Output the (x, y) coordinate of the center of the cell containing the given text.  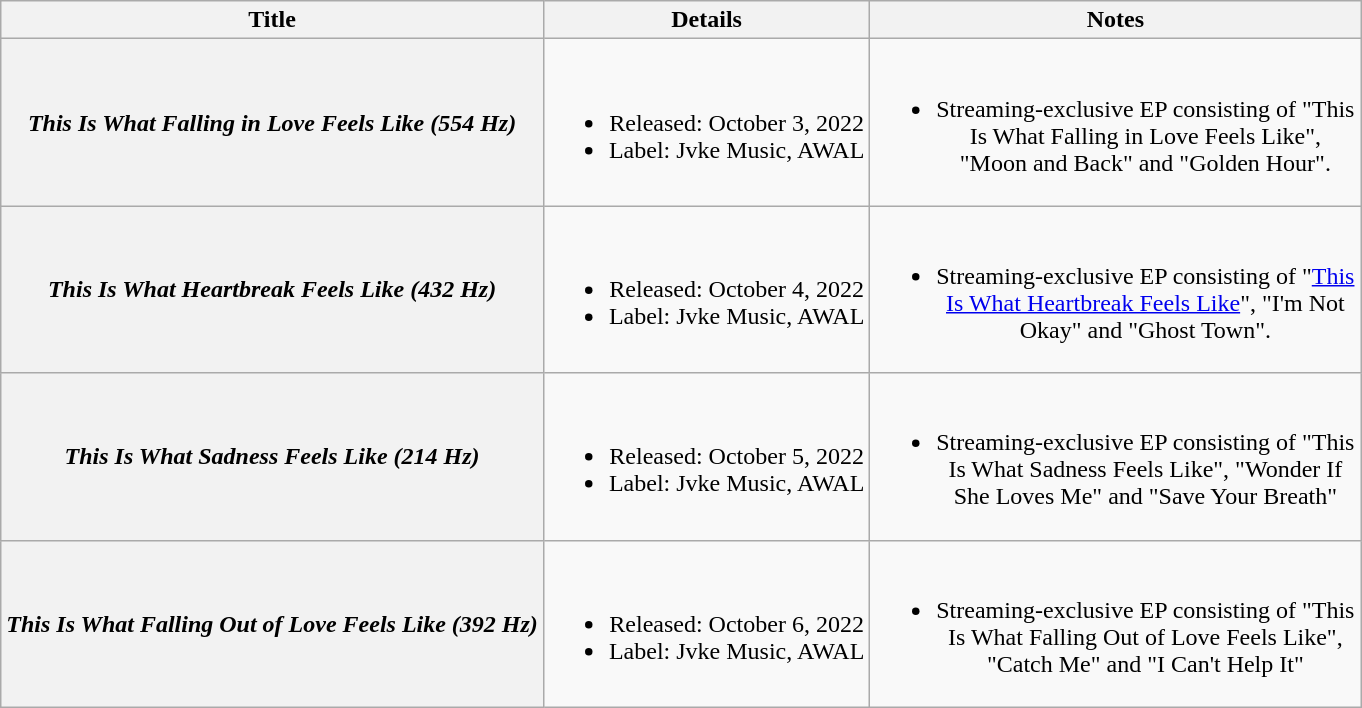
This Is What Falling Out of Love Feels Like (392 Hz) (272, 624)
Released: October 4, 2022Label: Jvke Music, AWAL (706, 290)
Streaming-exclusive EP consisting of "This Is What Heartbreak Feels Like", "I'm Not Okay" and "Ghost Town". (1116, 290)
Streaming-exclusive EP consisting of "This Is What Falling Out of Love Feels Like", "Catch Me" and "I Can't Help It" (1116, 624)
Notes (1116, 20)
This Is What Falling in Love Feels Like (554 Hz) (272, 122)
This Is What Heartbreak Feels Like (432 Hz) (272, 290)
Released: October 5, 2022Label: Jvke Music, AWAL (706, 456)
Title (272, 20)
Streaming-exclusive EP consisting of "This Is What Falling in Love Feels Like", "Moon and Back" and "Golden Hour". (1116, 122)
Released: October 3, 2022Label: Jvke Music, AWAL (706, 122)
Details (706, 20)
This Is What Sadness Feels Like (214 Hz) (272, 456)
Streaming-exclusive EP consisting of "This Is What Sadness Feels Like", "Wonder If She Loves Me" and "Save Your Breath" (1116, 456)
Released: October 6, 2022Label: Jvke Music, AWAL (706, 624)
